Find where the given text appears and provide that cell's center as [X, Y] coordinate. 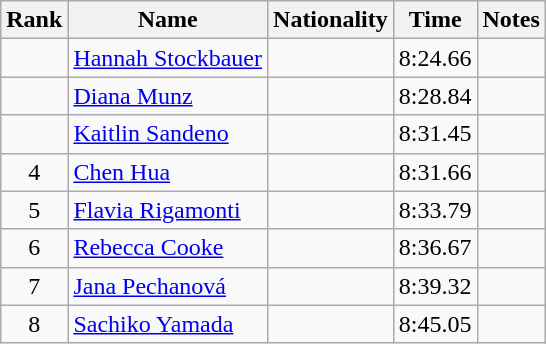
8:39.32 [435, 286]
Notes [511, 20]
8:31.45 [435, 134]
Jana Pechanová [168, 286]
8:24.66 [435, 58]
4 [34, 172]
7 [34, 286]
5 [34, 210]
Sachiko Yamada [168, 324]
8:28.84 [435, 96]
8:31.66 [435, 172]
Diana Munz [168, 96]
Rank [34, 20]
Time [435, 20]
Flavia Rigamonti [168, 210]
8 [34, 324]
Name [168, 20]
Nationality [331, 20]
Rebecca Cooke [168, 248]
6 [34, 248]
Hannah Stockbauer [168, 58]
8:45.05 [435, 324]
Chen Hua [168, 172]
8:33.79 [435, 210]
Kaitlin Sandeno [168, 134]
8:36.67 [435, 248]
